Locate the cell with the specified text and output its [x, y] center coordinate. 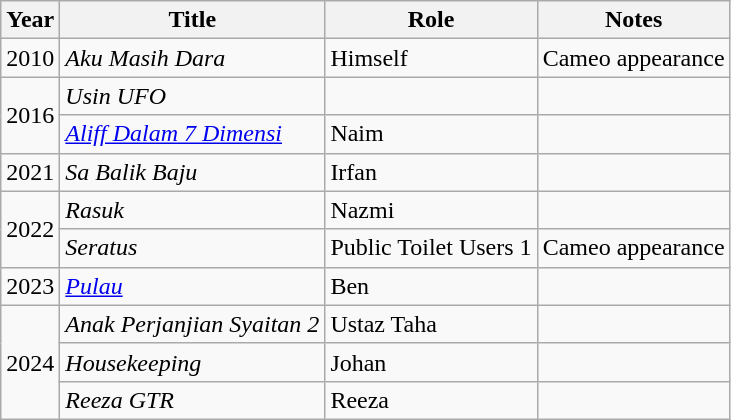
Nazmi [431, 210]
Johan [431, 362]
Ustaz Taha [431, 324]
Irfan [431, 172]
Role [431, 20]
Housekeeping [192, 362]
2021 [30, 172]
Usin UFO [192, 96]
Aku Masih Dara [192, 58]
Himself [431, 58]
Seratus [192, 248]
2016 [30, 115]
Sa Balik Baju [192, 172]
2022 [30, 229]
Aliff Dalam 7 Dimensi [192, 134]
Notes [634, 20]
Naim [431, 134]
Ben [431, 286]
2024 [30, 362]
Public Toilet Users 1 [431, 248]
2023 [30, 286]
2010 [30, 58]
Reeza GTR [192, 400]
Pulau [192, 286]
Reeza [431, 400]
Title [192, 20]
Year [30, 20]
Rasuk [192, 210]
Anak Perjanjian Syaitan 2 [192, 324]
